Provide the (X, Y) coordinate of the cell's center where the given text is located.  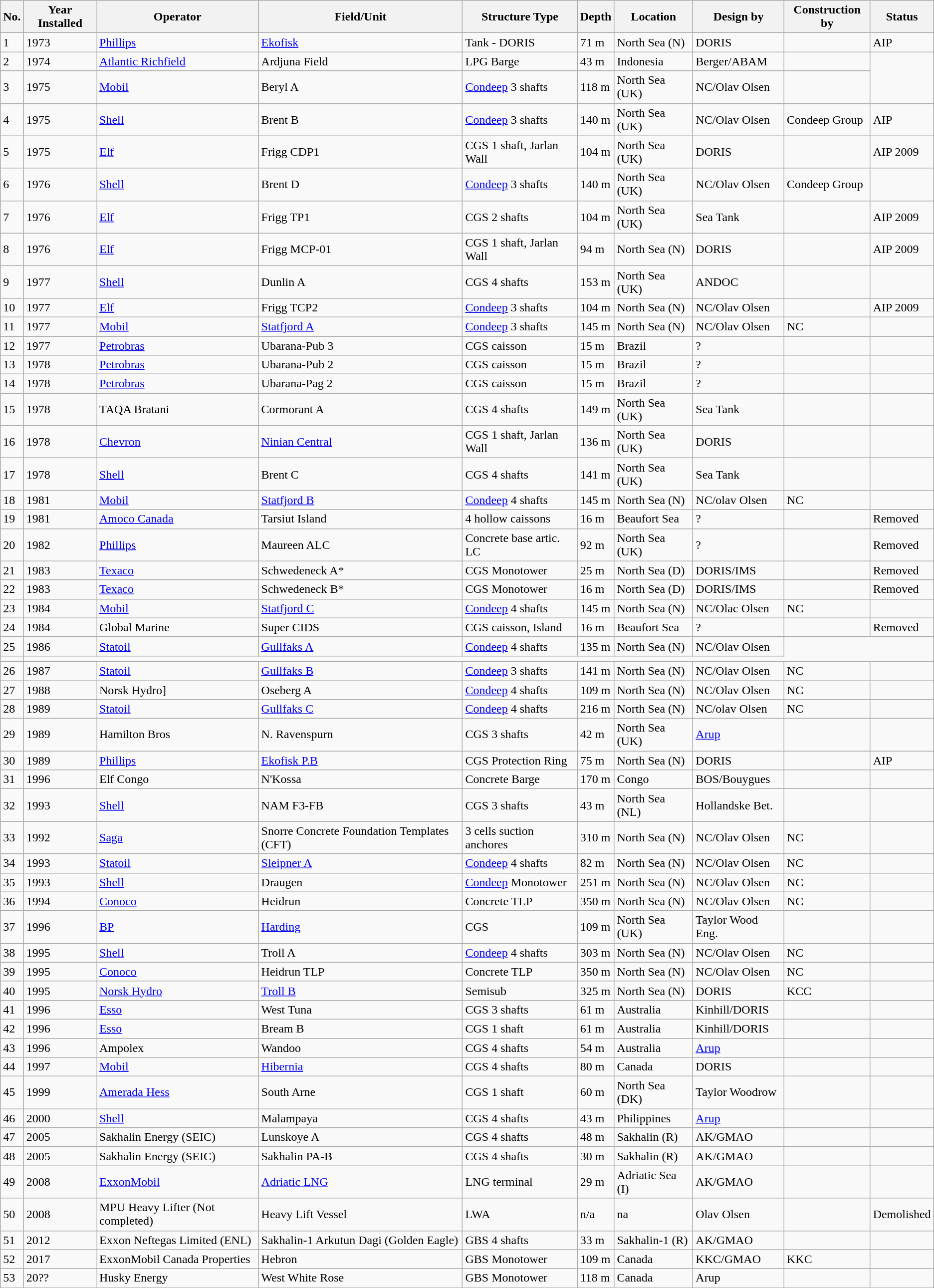
32 (12, 805)
251 m (596, 882)
60 m (596, 1093)
Draugen (360, 882)
Semisub (520, 991)
Lunskoye A (360, 1137)
Ninian Central (360, 442)
Indonesia (654, 61)
Sakhalin-1 (R) (654, 1240)
17 (12, 474)
Status (902, 17)
33 m (596, 1240)
Frigg MCP-01 (360, 250)
25 (12, 646)
Troll B (360, 991)
NC/Olac Olsen (738, 608)
48 m (596, 1137)
Hebron (360, 1259)
Berger/ABAM (738, 61)
1994 (60, 901)
Sleipner A (360, 863)
1992 (60, 837)
Construction by (827, 17)
153 m (596, 281)
Dunlin A (360, 281)
38 (12, 953)
21 (12, 570)
N. Ravenspurn (360, 735)
Ekofisk (360, 42)
22 (12, 589)
Brent D (360, 185)
Atlantic Richfield (178, 61)
Ardjuna Field (360, 61)
BOS/Bouygues (738, 779)
West Tuna (360, 1010)
303 m (596, 953)
6 (12, 185)
52 (12, 1259)
Global Marine (178, 627)
8 (12, 250)
51 (12, 1240)
31 (12, 779)
South Arne (360, 1093)
Sakhalin PA-B (360, 1156)
310 m (596, 837)
Exxon Neftegas Limited (ENL) (178, 1240)
Tarsiut Island (360, 519)
GBS 4 shafts (520, 1240)
14 (12, 384)
1982 (60, 545)
1 (12, 42)
Congo (654, 779)
Gullfaks A (360, 646)
Adriatic Sea (I) (654, 1182)
80 m (596, 1067)
1987 (60, 671)
2 (12, 61)
53 (12, 1278)
Statfjord C (360, 608)
Amerada Hess (178, 1093)
TAQA Bratani (178, 409)
MPU Heavy Lifter (Not completed) (178, 1215)
NAM F3-FB (360, 805)
19 (12, 519)
No. (12, 17)
13 (12, 365)
West White Rose (360, 1278)
3 (12, 87)
92 m (596, 545)
12 (12, 346)
29 (12, 735)
Brent B (360, 120)
5 (12, 152)
29 m (596, 1182)
24 (12, 627)
CGS caisson, Island (520, 627)
46 (12, 1118)
Design by (738, 17)
Condeep Monotower (520, 882)
Tank - DORIS (520, 42)
36 (12, 901)
Frigg TCP2 (360, 307)
Ubarana-Pub 3 (360, 346)
Ubarana-Pag 2 (360, 384)
Ekofisk P.B (360, 761)
20 (12, 545)
Elf Congo (178, 779)
Beryl A (360, 87)
Taylor Woodrow (738, 1093)
Gullfaks C (360, 709)
Schwedeneck B* (360, 589)
Norsk Hydro] (178, 690)
North Sea (DK) (654, 1093)
KKC (827, 1259)
11 (12, 326)
37 (12, 927)
ExxonMobil (178, 1182)
Concrete base artic. LC (520, 545)
Statfjord B (360, 500)
41 (12, 1010)
28 (12, 709)
Frigg CDP1 (360, 152)
1986 (60, 646)
71 m (596, 42)
Field/Unit (360, 17)
34 (12, 863)
7 (12, 217)
Troll A (360, 953)
Schwedeneck A* (360, 570)
1973 (60, 42)
KCC (827, 991)
BP (178, 927)
23 (12, 608)
47 (12, 1137)
LPG Barge (520, 61)
75 m (596, 761)
4 (12, 120)
Heidrun (360, 901)
Saga (178, 837)
Sakhalin-1 Arkutun Dagi (Golden Eagle) (360, 1240)
325 m (596, 991)
Cormorant A (360, 409)
30 m (596, 1156)
149 m (596, 409)
25 m (596, 570)
2017 (60, 1259)
20?? (60, 1278)
33 (12, 837)
136 m (596, 442)
Operator (178, 17)
39 (12, 972)
48 (12, 1156)
2000 (60, 1118)
1997 (60, 1067)
Hamilton Bros (178, 735)
16 (12, 442)
30 (12, 761)
n/a (596, 1215)
9 (12, 281)
North Sea (NL) (654, 805)
35 (12, 882)
Demolished (902, 1215)
Malampaya (360, 1118)
Depth (596, 17)
Statfjord A (360, 326)
1999 (60, 1093)
216 m (596, 709)
10 (12, 307)
Year Installed (60, 17)
Olav Olsen (738, 1215)
Amoco Canada (178, 519)
170 m (596, 779)
Gullfaks B (360, 671)
Oseberg A (360, 690)
CGS (520, 927)
43 (12, 1047)
2012 (60, 1240)
1974 (60, 61)
50 (12, 1215)
1988 (60, 690)
44 (12, 1067)
Husky Energy (178, 1278)
94 m (596, 250)
Concrete Barge (520, 779)
Chevron (178, 442)
Ampolex (178, 1047)
Hollandske Bet. (738, 805)
Ubarana-Pub 2 (360, 365)
Structure Type (520, 17)
Hibernia (360, 1067)
Frigg TP1 (360, 217)
Location (654, 17)
4 hollow caissons (520, 519)
Brent C (360, 474)
45 (12, 1093)
135 m (596, 646)
CGS Protection Ring (520, 761)
82 m (596, 863)
na (654, 1215)
42 m (596, 735)
40 (12, 991)
Adriatic LNG (360, 1182)
N'Kossa (360, 779)
Bream B (360, 1029)
LNG terminal (520, 1182)
Harding (360, 927)
Taylor Wood Eng. (738, 927)
Heidrun TLP (360, 972)
Heavy Lift Vessel (360, 1215)
49 (12, 1182)
54 m (596, 1047)
ExxonMobil Canada Properties (178, 1259)
Wandoo (360, 1047)
Maureen ALC (360, 545)
ANDOC (738, 281)
KKC/GMAO (738, 1259)
Norsk Hydro (178, 991)
15 (12, 409)
18 (12, 500)
27 (12, 690)
LWA (520, 1215)
26 (12, 671)
Philippines (654, 1118)
Snorre Concrete Foundation Templates (CFT) (360, 837)
CGS 2 shafts (520, 217)
42 (12, 1029)
3 cells suction anchores (520, 837)
Super CIDS (360, 627)
